Extract the [X, Y] coordinate from the center of the cell holding the provided text.  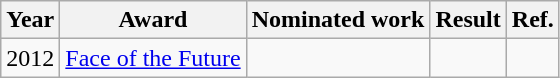
Year [30, 20]
Ref. [532, 20]
Nominated work [338, 20]
Result [468, 20]
Face of the Future [153, 58]
2012 [30, 58]
Award [153, 20]
